Determine the [x, y] coordinate at the center of the cell enclosing the given text.  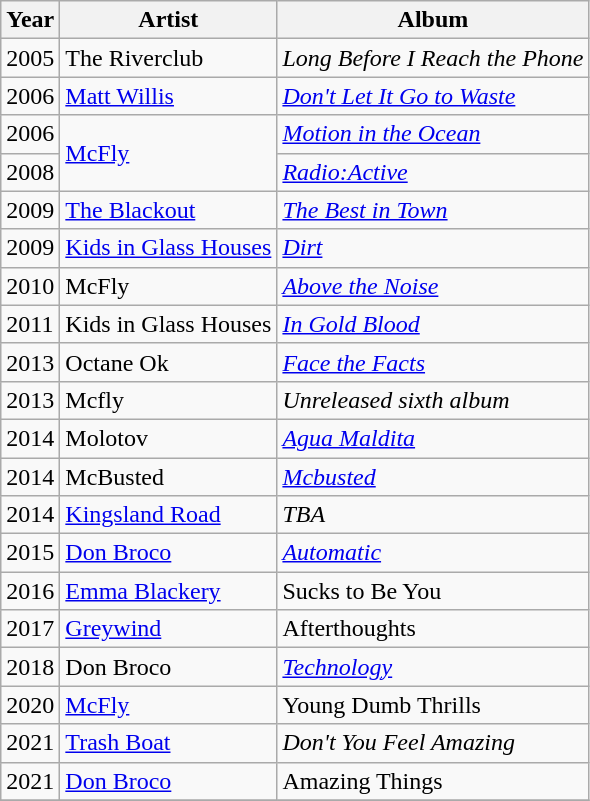
Molotov [168, 438]
Sucks to Be You [433, 591]
Above the Noise [433, 286]
TBA [433, 515]
Amazing Things [433, 781]
Mcbusted [433, 477]
2018 [30, 667]
Radio:Active [433, 172]
Emma Blackery [168, 591]
The Best in Town [433, 210]
Octane Ok [168, 362]
2015 [30, 553]
Greywind [168, 629]
2005 [30, 58]
2011 [30, 324]
2016 [30, 591]
Dirt [433, 248]
In Gold Blood [433, 324]
The Riverclub [168, 58]
The Blackout [168, 210]
McBusted [168, 477]
2017 [30, 629]
Matt Willis [168, 96]
Kingsland Road [168, 515]
2020 [30, 705]
Unreleased sixth album [433, 400]
2010 [30, 286]
Don't Let It Go to Waste [433, 96]
Trash Boat [168, 743]
Long Before I Reach the Phone [433, 58]
Technology [433, 667]
Young Dumb Thrills [433, 705]
Don't You Feel Amazing [433, 743]
Motion in the Ocean [433, 134]
Agua Maldita [433, 438]
Artist [168, 20]
Album [433, 20]
Year [30, 20]
2008 [30, 172]
Mcfly [168, 400]
Automatic [433, 553]
Face the Facts [433, 362]
Afterthoughts [433, 629]
